Provide the [x, y] coordinate of the cell's center where the given text is located.  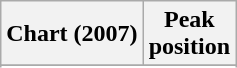
Chart (2007) [72, 34]
Peakposition [189, 34]
